Return (x, y) of the center of cell containing provided text 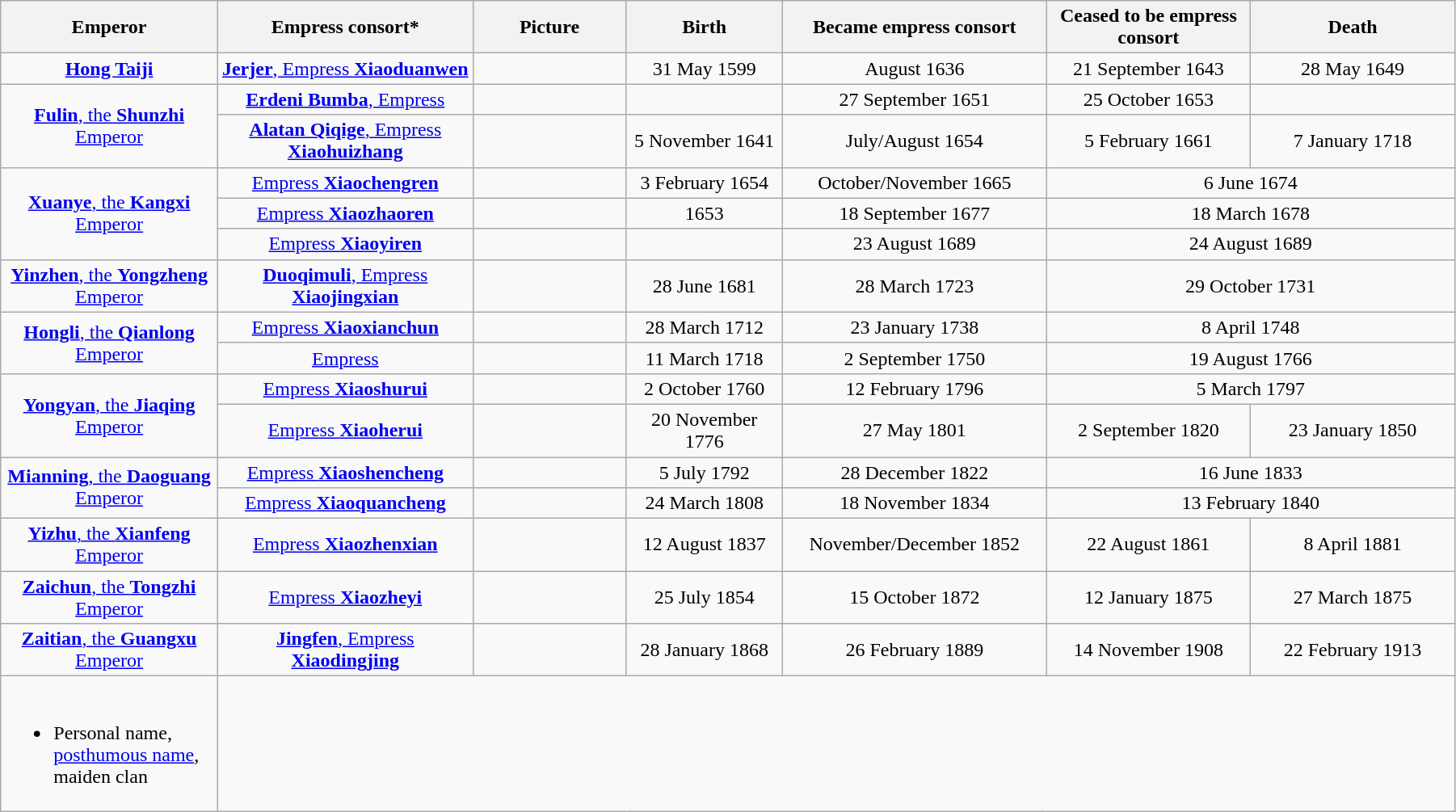
5 November 1641 (705, 141)
Mianning, the Daoguang Emperor (110, 488)
8 April 1881 (1353, 545)
Empress Xiaoquancheng (345, 503)
Ceased to be empress consort (1149, 27)
28 June 1681 (705, 286)
Empress Xiaoxianchun (345, 327)
Hong Taiji (110, 69)
July/August 1654 (915, 141)
Duoqimuli, Empress Xiaojingxian (345, 286)
Yongyan, the Jiaqing Emperor (110, 415)
15 October 1872 (915, 598)
Emperor (110, 27)
Empress (345, 358)
14 November 1908 (1149, 650)
October/November 1665 (915, 183)
Hongli, the Qianlong Emperor (110, 343)
22 February 1913 (1353, 650)
11 March 1718 (705, 358)
Empress Xiaozhaoren (345, 213)
Zaichun, the Tongzhi Emperor (110, 598)
25 October 1653 (1149, 99)
Personal name, posthumous name, maiden clan (110, 743)
6 June 1674 (1251, 183)
2 October 1760 (705, 389)
Birth (705, 27)
August 1636 (915, 69)
Jingfen, Empress Xiaodingjing (345, 650)
26 February 1889 (915, 650)
20 November 1776 (705, 430)
21 September 1643 (1149, 69)
13 February 1840 (1251, 503)
Empress Xiaozhenxian (345, 545)
5 February 1661 (1149, 141)
Empress Xiaoherui (345, 430)
Zaitian, the Guangxu Emperor (110, 650)
18 November 1834 (915, 503)
29 October 1731 (1251, 286)
2 September 1750 (915, 358)
Empress consort* (345, 27)
12 January 1875 (1149, 598)
Yizhu, the Xianfeng Emperor (110, 545)
23 January 1738 (915, 327)
16 June 1833 (1251, 473)
27 September 1651 (915, 99)
5 March 1797 (1251, 389)
Empress Xiaoshurui (345, 389)
7 January 1718 (1353, 141)
Became empress consort (915, 27)
Xuanye, the Kangxi Emperor (110, 213)
Yinzhen, the Yongzheng Emperor (110, 286)
27 March 1875 (1353, 598)
Alatan Qiqige, Empress Xiaohuizhang (345, 141)
5 July 1792 (705, 473)
Empress Xiaozheyi (345, 598)
8 April 1748 (1251, 327)
23 January 1850 (1353, 430)
19 August 1766 (1251, 358)
Fulin, the Shunzhi Emperor (110, 126)
28 December 1822 (915, 473)
2 September 1820 (1149, 430)
12 February 1796 (915, 389)
12 August 1837 (705, 545)
25 July 1854 (705, 598)
Erdeni Bumba, Empress (345, 99)
22 August 1861 (1149, 545)
Empress Xiaoyiren (345, 244)
Jerjer, Empress Xiaoduanwen (345, 69)
Picture (549, 27)
24 March 1808 (705, 503)
Empress Xiaochengren (345, 183)
28 January 1868 (705, 650)
24 August 1689 (1251, 244)
November/December 1852 (915, 545)
31 May 1599 (705, 69)
18 September 1677 (915, 213)
Empress Xiaoshencheng (345, 473)
18 March 1678 (1251, 213)
27 May 1801 (915, 430)
Death (1353, 27)
23 August 1689 (915, 244)
3 February 1654 (705, 183)
28 March 1712 (705, 327)
28 March 1723 (915, 286)
28 May 1649 (1353, 69)
1653 (705, 213)
